Determine the (x, y) coordinate at the center of the cell enclosing the given text.  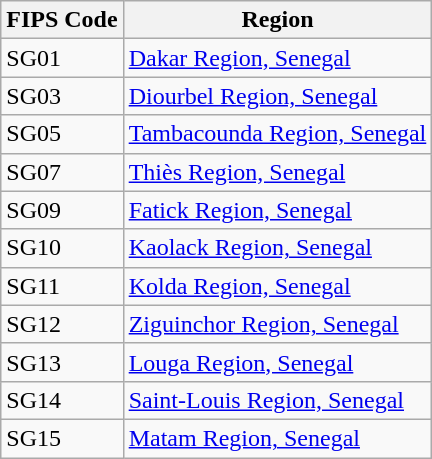
Thiès Region, Senegal (278, 172)
Ziguinchor Region, Senegal (278, 324)
SG03 (62, 96)
SG12 (62, 324)
Matam Region, Senegal (278, 438)
Tambacounda Region, Senegal (278, 134)
Region (278, 20)
Saint-Louis Region, Senegal (278, 400)
SG10 (62, 248)
FIPS Code (62, 20)
SG09 (62, 210)
Fatick Region, Senegal (278, 210)
SG01 (62, 58)
Kaolack Region, Senegal (278, 248)
SG15 (62, 438)
Diourbel Region, Senegal (278, 96)
Kolda Region, Senegal (278, 286)
SG14 (62, 400)
SG07 (62, 172)
SG13 (62, 362)
Dakar Region, Senegal (278, 58)
SG11 (62, 286)
Louga Region, Senegal (278, 362)
SG05 (62, 134)
